Locate the cell with the specified text and output its [X, Y] center coordinate. 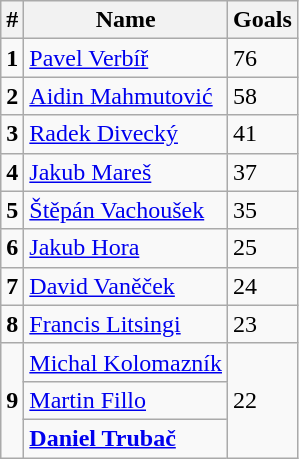
35 [263, 210]
# [12, 20]
David Vaněček [126, 286]
37 [263, 172]
22 [263, 400]
2 [12, 96]
25 [263, 248]
Pavel Verbíř [126, 58]
23 [263, 324]
9 [12, 400]
24 [263, 286]
5 [12, 210]
Michal Kolomazník [126, 362]
Martin Fillo [126, 400]
Daniel Trubač [126, 438]
Radek Divecký [126, 134]
Name [126, 20]
6 [12, 248]
Aidin Mahmutović [126, 96]
3 [12, 134]
Štěpán Vachoušek [126, 210]
Jakub Mareš [126, 172]
41 [263, 134]
Goals [263, 20]
Jakub Hora [126, 248]
4 [12, 172]
7 [12, 286]
58 [263, 96]
Francis Litsingi [126, 324]
1 [12, 58]
76 [263, 58]
8 [12, 324]
